Pinpoint the cell where the given text exists, returning its [x, y] midpoint coordinate. 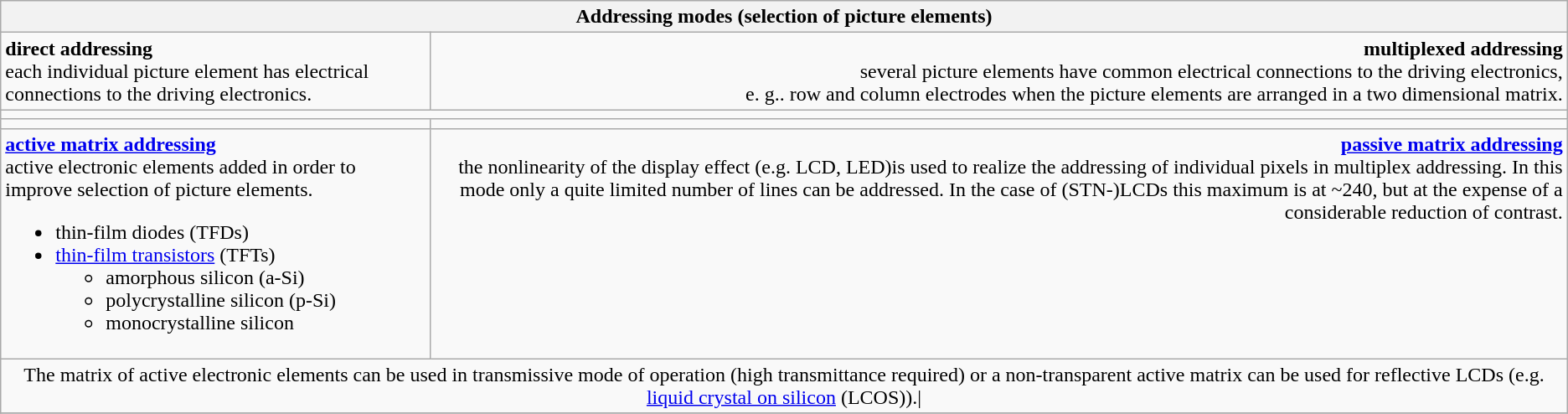
direct addressingeach individual picture element has electrical connections to the driving electronics. [216, 71]
Addressing modes (selection of picture elements) [784, 17]
